Determine the [x, y] coordinate at the center of the cell enclosing the given text.  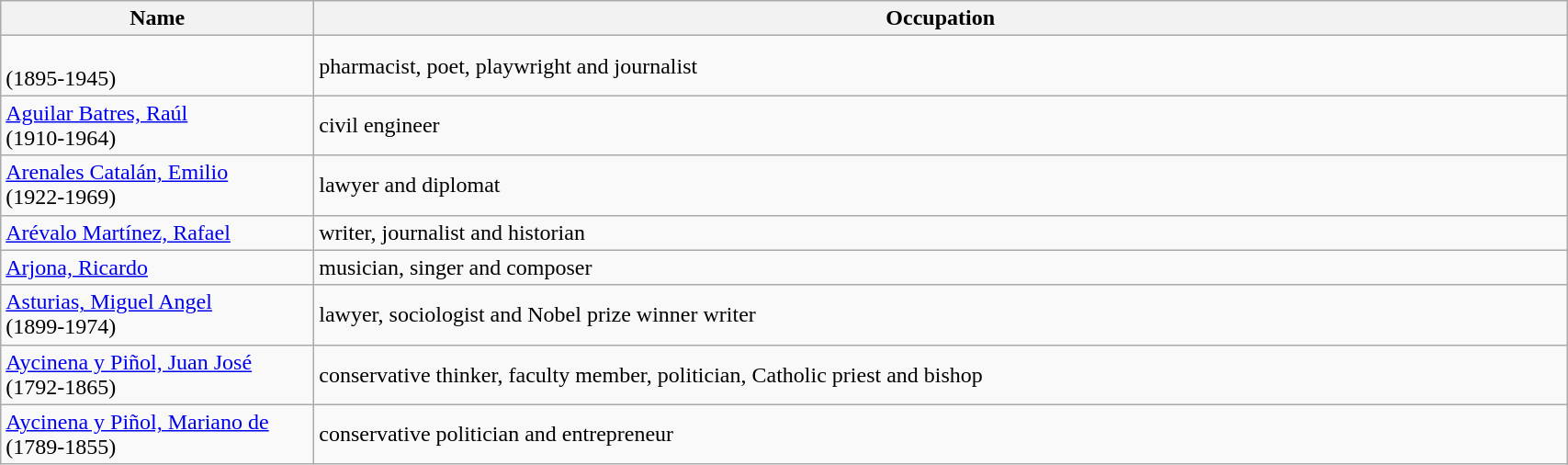
musician, singer and composer [941, 267]
Aguilar Batres, Raúl(1910-1964) [158, 125]
pharmacist, poet, playwright and journalist [941, 66]
conservative politician and entrepreneur [941, 434]
lawyer, sociologist and Nobel prize winner writer [941, 314]
Occupation [941, 18]
Arjona, Ricardo [158, 267]
civil engineer [941, 125]
(1895-1945) [158, 66]
Arévalo Martínez, Rafael [158, 232]
Aycinena y Piñol, Juan José(1792-1865) [158, 375]
writer, journalist and historian [941, 232]
Aycinena y Piñol, Mariano de(1789-1855) [158, 434]
lawyer and diplomat [941, 186]
Arenales Catalán, Emilio(1922-1969) [158, 186]
Name [158, 18]
Asturias, Miguel Angel(1899-1974) [158, 314]
conservative thinker, faculty member, politician, Catholic priest and bishop [941, 375]
